Pinpoint the cell where the given text exists, returning its [X, Y] midpoint coordinate. 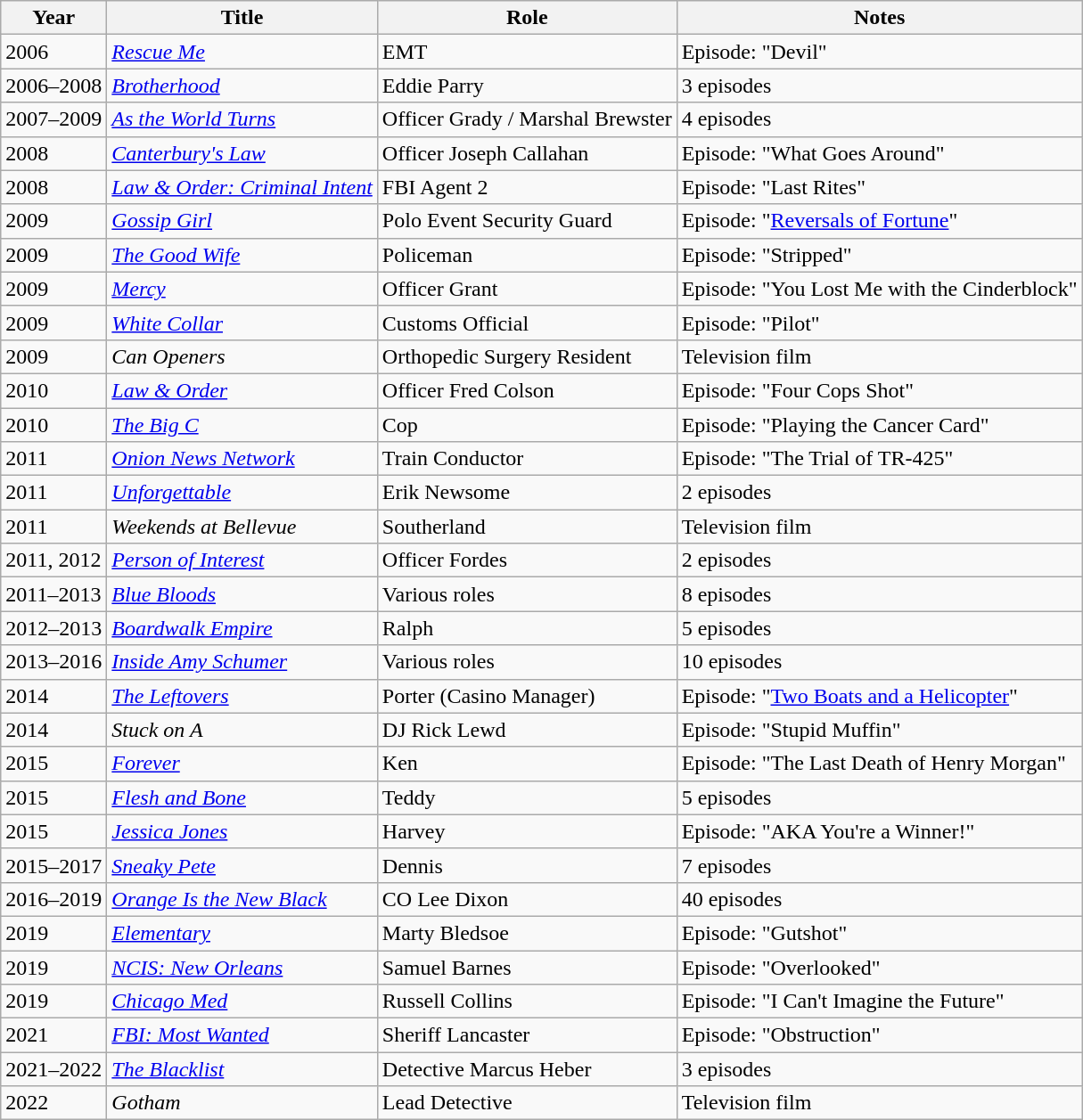
4 episodes [879, 119]
Episode: "Stupid Muffin" [879, 730]
Chicago Med [242, 1001]
Episode: "Playing the Cancer Card" [879, 425]
Episode: "Four Cops Shot" [879, 390]
Officer Joseph Callahan [527, 153]
40 episodes [879, 899]
Weekends at Bellevue [242, 527]
Flesh and Bone [242, 797]
Southerland [527, 527]
Episode: "Devil" [879, 52]
2006 [53, 52]
Rescue Me [242, 52]
Notes [879, 18]
NCIS: New Orleans [242, 967]
Person of Interest [242, 560]
2007–2009 [53, 119]
Stuck on A [242, 730]
Orthopedic Surgery Resident [527, 356]
Elementary [242, 933]
2012–2013 [53, 628]
Onion News Network [242, 459]
EMT [527, 52]
Mercy [242, 289]
2011, 2012 [53, 560]
Episode: "The Trial of TR-425" [879, 459]
The Big C [242, 425]
Customs Official [527, 323]
Episode: "Gutshot" [879, 933]
Episode: "AKA You're a Winner!" [879, 831]
Dennis [527, 865]
Policeman [527, 255]
Teddy [527, 797]
Ralph [527, 628]
Brotherhood [242, 86]
Episode: "Obstruction" [879, 1035]
Officer Grant [527, 289]
Boardwalk Empire [242, 628]
DJ Rick Lewd [527, 730]
2021 [53, 1035]
Cop [527, 425]
Can Openers [242, 356]
Episode: "Last Rites" [879, 187]
Lead Detective [527, 1103]
Polo Event Security Guard [527, 221]
The Leftovers [242, 696]
Officer Fordes [527, 560]
CO Lee Dixon [527, 899]
Ken [527, 764]
Episode: "Pilot" [879, 323]
2011–2013 [53, 594]
Harvey [527, 831]
As the World Turns [242, 119]
10 episodes [879, 662]
Episode: "Overlooked" [879, 967]
Officer Grady / Marshal Brewster [527, 119]
Role [527, 18]
2022 [53, 1103]
Episode: "What Goes Around" [879, 153]
8 episodes [879, 594]
FBI: Most Wanted [242, 1035]
FBI Agent 2 [527, 187]
7 episodes [879, 865]
Gotham [242, 1103]
Episode: "Stripped" [879, 255]
2006–2008 [53, 86]
Detective Marcus Heber [527, 1069]
Sneaky Pete [242, 865]
Law & Order [242, 390]
Episode: "The Last Death of Henry Morgan" [879, 764]
Law & Order: Criminal Intent [242, 187]
Blue Bloods [242, 594]
Officer Fred Colson [527, 390]
Year [53, 18]
Orange Is the New Black [242, 899]
Sheriff Lancaster [527, 1035]
Title [242, 18]
Erik Newsome [527, 493]
2016–2019 [53, 899]
The Good Wife [242, 255]
2015–2017 [53, 865]
Porter (Casino Manager) [527, 696]
Train Conductor [527, 459]
Episode: "You Lost Me with the Cinderblock" [879, 289]
Unforgettable [242, 493]
Gossip Girl [242, 221]
The Blacklist [242, 1069]
Episode: "Reversals of Fortune" [879, 221]
2021–2022 [53, 1069]
Episode: "I Can't Imagine the Future" [879, 1001]
Forever [242, 764]
2013–2016 [53, 662]
Episode: "Two Boats and a Helicopter" [879, 696]
Russell Collins [527, 1001]
Samuel Barnes [527, 967]
White Collar [242, 323]
Marty Bledsoe [527, 933]
Inside Amy Schumer [242, 662]
Jessica Jones [242, 831]
Canterbury's Law [242, 153]
Eddie Parry [527, 86]
